Identify which cell holds the provided text, then report its (X, Y) central coordinate. 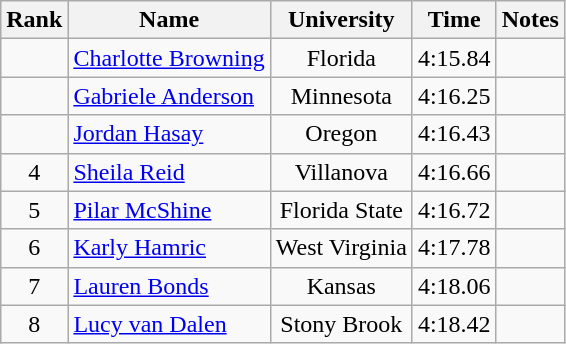
4:17.78 (454, 248)
4:16.66 (454, 172)
Villanova (341, 172)
Gabriele Anderson (169, 96)
8 (34, 324)
Florida (341, 58)
Stony Brook (341, 324)
4 (34, 172)
Notes (530, 20)
4:18.06 (454, 286)
Minnesota (341, 96)
Sheila Reid (169, 172)
West Virginia (341, 248)
Kansas (341, 286)
Lucy van Dalen (169, 324)
Name (169, 20)
Karly Hamric (169, 248)
4:16.43 (454, 134)
6 (34, 248)
Charlotte Browning (169, 58)
Pilar McShine (169, 210)
7 (34, 286)
5 (34, 210)
4:16.25 (454, 96)
Jordan Hasay (169, 134)
University (341, 20)
Rank (34, 20)
4:18.42 (454, 324)
Oregon (341, 134)
4:16.72 (454, 210)
Florida State (341, 210)
4:15.84 (454, 58)
Time (454, 20)
Lauren Bonds (169, 286)
